Determine the [X, Y] coordinate at the center of the cell enclosing the given text.  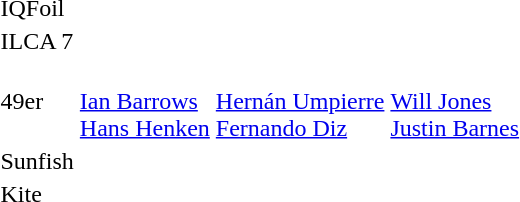
Hernán UmpierreFernando Diz [300, 101]
Ian BarrowsHans Henken [144, 101]
